Output the (X, Y) coordinate of the center of the cell containing the given text.  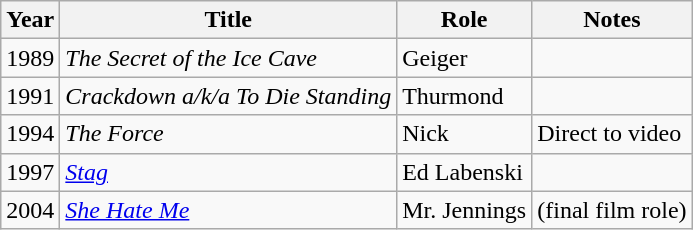
Geiger (464, 58)
Notes (612, 20)
Title (228, 20)
Ed Labenski (464, 172)
1994 (30, 134)
She Hate Me (228, 210)
The Force (228, 134)
Thurmond (464, 96)
1991 (30, 96)
Nick (464, 134)
Mr. Jennings (464, 210)
1989 (30, 58)
Direct to video (612, 134)
Role (464, 20)
Year (30, 20)
(final film role) (612, 210)
1997 (30, 172)
The Secret of the Ice Cave (228, 58)
Stag (228, 172)
2004 (30, 210)
Crackdown a/k/a To Die Standing (228, 96)
